Pinpoint the cell where the given text exists, returning its (X, Y) midpoint coordinate. 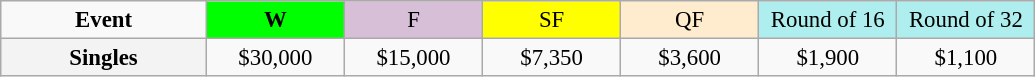
W (275, 20)
Singles (104, 58)
$15,000 (413, 58)
$1,100 (966, 58)
$7,350 (552, 58)
$1,900 (828, 58)
QF (690, 20)
$30,000 (275, 58)
Event (104, 20)
SF (552, 20)
Round of 32 (966, 20)
$3,600 (690, 58)
F (413, 20)
Round of 16 (828, 20)
